Search for the cell housing the specified text and yield its (x, y) center coordinate. 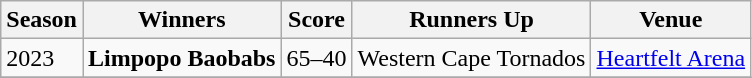
2023 (42, 58)
Season (42, 20)
Score (316, 20)
Venue (671, 20)
Western Cape Tornados (472, 58)
Heartfelt Arena (671, 58)
Winners (181, 20)
Runners Up (472, 20)
Limpopo Baobabs (181, 58)
65–40 (316, 58)
